Return (x, y) of the center of cell containing provided text 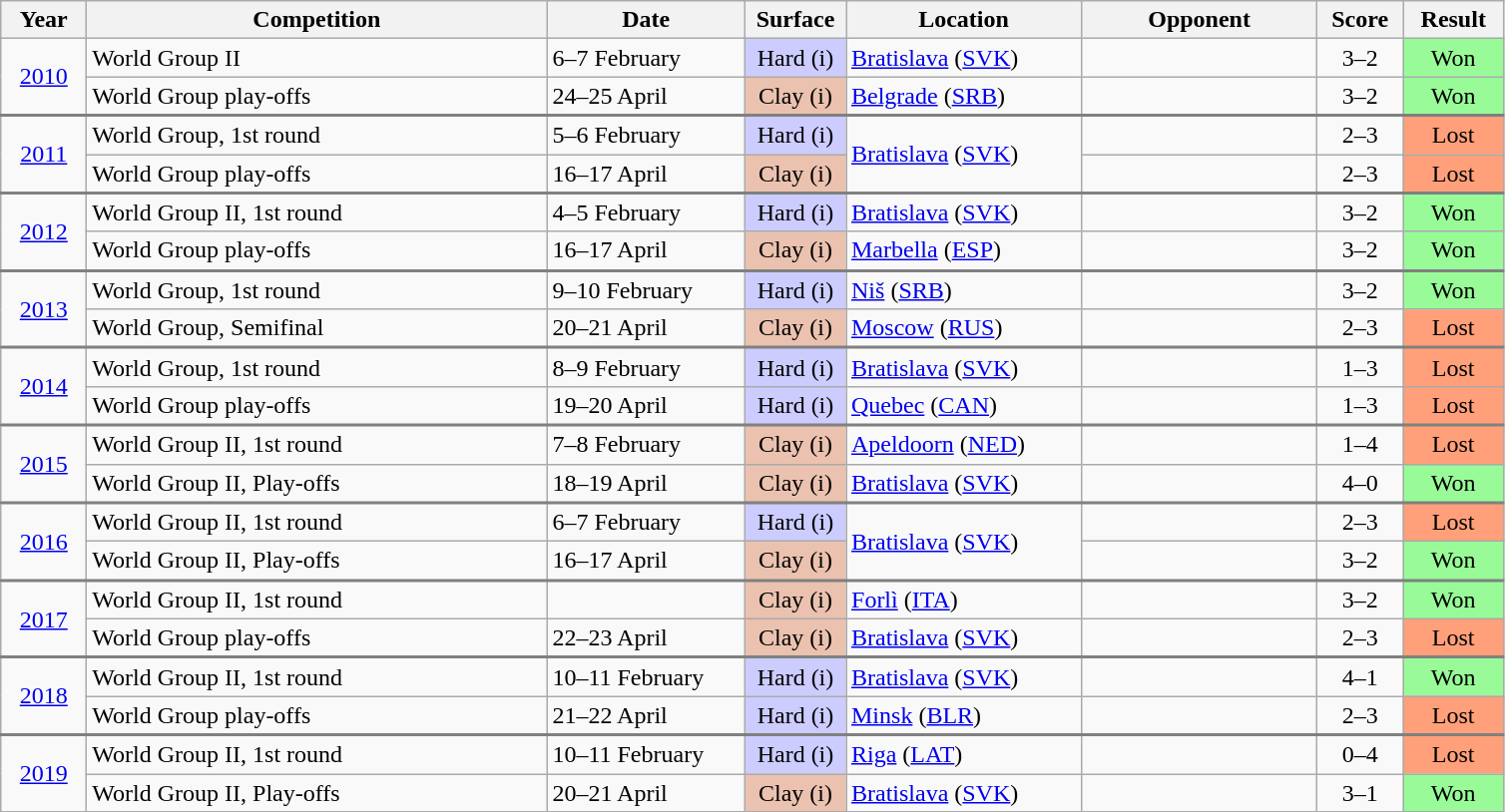
2012 (44, 231)
Belgrade (SRB) (964, 96)
Niš (SRB) (964, 289)
22–23 April (647, 638)
8–9 February (647, 367)
Opponent (1200, 20)
0–4 (1360, 754)
Riga (LAT) (964, 754)
18–19 April (647, 483)
5–6 February (647, 136)
2019 (44, 774)
Result (1453, 20)
Apeldoorn (NED) (964, 445)
Quebec (CAN) (964, 405)
7–8 February (647, 445)
2017 (44, 618)
2010 (44, 78)
Score (1360, 20)
Marbella (ESP) (964, 251)
3–1 (1360, 793)
24–25 April (647, 96)
2015 (44, 464)
2013 (44, 309)
19–20 April (647, 405)
World Group II (317, 58)
Surface (794, 20)
2016 (44, 542)
4–1 (1360, 676)
Minsk (BLR) (964, 716)
World Group, Semifinal (317, 329)
2011 (44, 155)
4–0 (1360, 483)
Competition (317, 20)
Year (44, 20)
Forlì (ITA) (964, 599)
2014 (44, 387)
4–5 February (647, 211)
2018 (44, 696)
Date (647, 20)
Moscow (RUS) (964, 329)
9–10 February (647, 289)
Location (964, 20)
1–4 (1360, 445)
21–22 April (647, 716)
